For the text-containing cell, return its midpoint in [x, y] coordinate format. 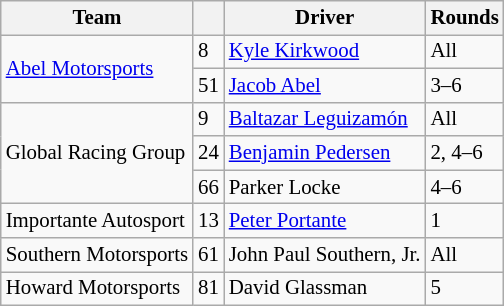
Baltazar Leguizamón [325, 119]
Importante Autosport [97, 221]
81 [208, 288]
Benjamin Pedersen [325, 153]
Abel Motorsports [97, 68]
8 [208, 51]
51 [208, 85]
Rounds [464, 18]
Southern Motorsports [97, 255]
Jacob Abel [325, 85]
3–6 [464, 85]
9 [208, 119]
Team [97, 18]
John Paul Southern, Jr. [325, 255]
Kyle Kirkwood [325, 51]
Peter Portante [325, 221]
13 [208, 221]
66 [208, 187]
Global Racing Group [97, 153]
Howard Motorsports [97, 288]
4–6 [464, 187]
David Glassman [325, 288]
61 [208, 255]
2, 4–6 [464, 153]
5 [464, 288]
24 [208, 153]
Driver [325, 18]
Parker Locke [325, 187]
1 [464, 221]
